Return the (x, y) coordinate for the center point of the cell that contains the specified text.  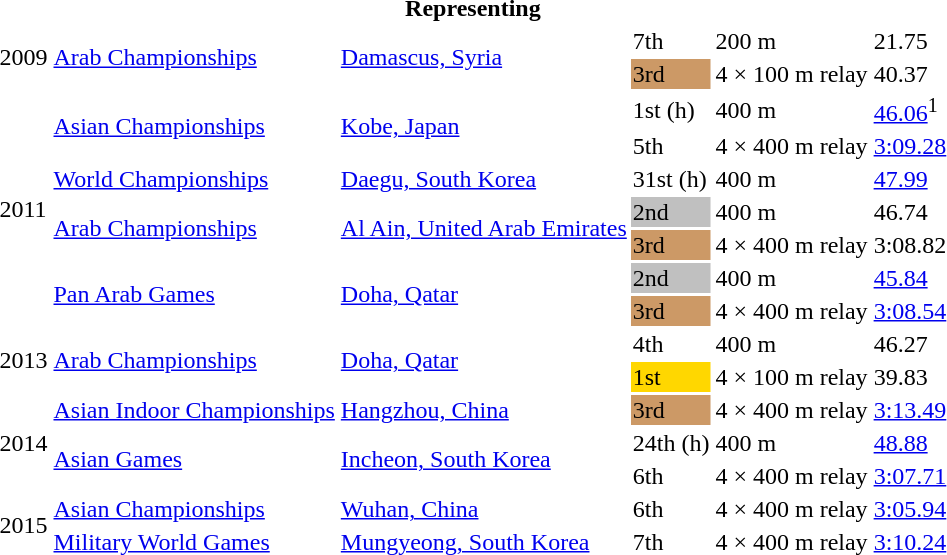
4th (671, 344)
31st (h) (671, 179)
5th (671, 146)
Damascus, Syria (484, 58)
Asian Indoor Championships (194, 410)
1st (671, 377)
Incheon, South Korea (484, 460)
Wuhan, China (484, 509)
24th (h) (671, 443)
7th (671, 41)
Kobe, Japan (484, 126)
Daegu, South Korea (484, 179)
Asian Games (194, 460)
Hangzhou, China (484, 410)
Al Ain, United Arab Emirates (484, 228)
200 m (792, 41)
World Championships (194, 179)
Pan Arab Games (194, 294)
1st (h) (671, 110)
